From the cell containing the given text, extract its center point as [X, Y] coordinate. 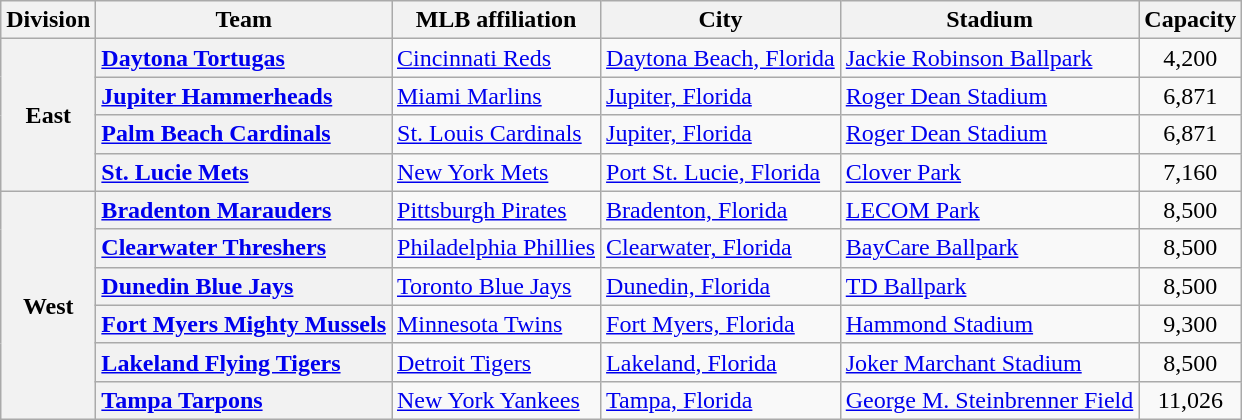
Fort Myers, Florida [721, 324]
Lakeland Flying Tigers [244, 362]
Bradenton, Florida [721, 210]
Division [48, 20]
New York Mets [496, 172]
Cincinnati Reds [496, 58]
Bradenton Marauders [244, 210]
Miami Marlins [496, 96]
7,160 [1190, 172]
MLB affiliation [496, 20]
New York Yankees [496, 400]
Clearwater Threshers [244, 248]
Clearwater, Florida [721, 248]
Capacity [1190, 20]
Minnesota Twins [496, 324]
Tampa Tarpons [244, 400]
Dunedin, Florida [721, 286]
East [48, 115]
Clover Park [990, 172]
11,026 [1190, 400]
Jupiter Hammerheads [244, 96]
St. Lucie Mets [244, 172]
Daytona Beach, Florida [721, 58]
Hammond Stadium [990, 324]
Tampa, Florida [721, 400]
Jackie Robinson Ballpark [990, 58]
Dunedin Blue Jays [244, 286]
St. Louis Cardinals [496, 134]
City [721, 20]
BayCare Ballpark [990, 248]
Port St. Lucie, Florida [721, 172]
Team [244, 20]
West [48, 305]
Detroit Tigers [496, 362]
Pittsburgh Pirates [496, 210]
4,200 [1190, 58]
9,300 [1190, 324]
Philadelphia Phillies [496, 248]
Stadium [990, 20]
Toronto Blue Jays [496, 286]
TD Ballpark [990, 286]
Fort Myers Mighty Mussels [244, 324]
Joker Marchant Stadium [990, 362]
Lakeland, Florida [721, 362]
LECOM Park [990, 210]
George M. Steinbrenner Field [990, 400]
Palm Beach Cardinals [244, 134]
Daytona Tortugas [244, 58]
